Scan for the cell matching the given text and deliver its [x, y] coordinate at center. 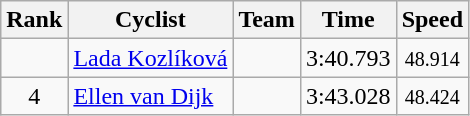
Speed [432, 20]
4 [34, 96]
3:40.793 [348, 58]
Time [348, 20]
Lada Kozlíková [150, 58]
3:43.028 [348, 96]
48.424 [432, 96]
Rank [34, 20]
48.914 [432, 58]
Cyclist [150, 20]
Ellen van Dijk [150, 96]
Team [267, 20]
